Determine the [X, Y] coordinate at the center of the cell enclosing the given text.  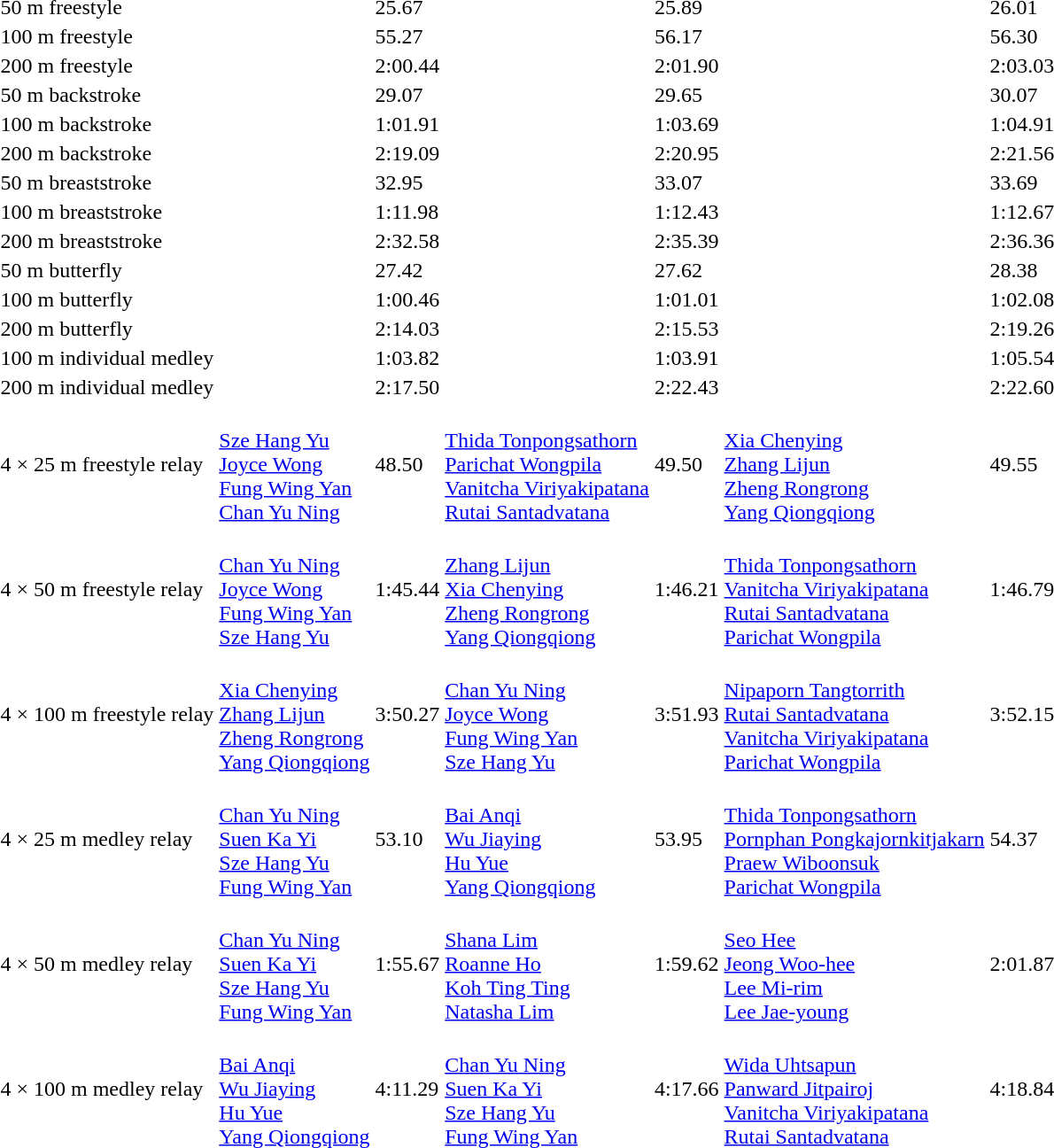
Shana LimRoanne HoKoh Ting TingNatasha Lim [547, 964]
56.17 [686, 36]
Thida TonpongsathornPornphan PongkajornkitjakarnPraew WiboonsukParichat Wongpila [854, 839]
53.10 [407, 839]
1:46.21 [686, 589]
55.27 [407, 36]
Thida TonpongsathornVanitcha ViriyakipatanaRutai SantadvatanaParichat Wongpila [854, 589]
48.50 [407, 464]
2:17.50 [407, 387]
1:11.98 [407, 212]
1:12.43 [686, 212]
1:01.01 [686, 299]
1:55.67 [407, 964]
2:00.44 [407, 66]
1:00.46 [407, 299]
49.50 [686, 464]
2:35.39 [686, 241]
Bai AnqiWu JiayingHu YueYang Qiongqiong [547, 839]
53.95 [686, 839]
1:45.44 [407, 589]
33.07 [686, 182]
29.65 [686, 95]
27.42 [407, 270]
32.95 [407, 182]
1:59.62 [686, 964]
3:50.27 [407, 714]
1:03.69 [686, 124]
2:20.95 [686, 153]
29.07 [407, 95]
2:14.03 [407, 329]
2:22.43 [686, 387]
2:19.09 [407, 153]
1:01.91 [407, 124]
2:32.58 [407, 241]
Sze Hang YuJoyce WongFung Wing YanChan Yu Ning [294, 464]
Zhang LijunXia ChenyingZheng RongrongYang Qiongqiong [547, 589]
Thida TonpongsathornParichat WongpilaVanitcha ViriyakipatanaRutai Santadvatana [547, 464]
3:51.93 [686, 714]
1:03.82 [407, 358]
2:01.90 [686, 66]
27.62 [686, 270]
2:15.53 [686, 329]
Seo HeeJeong Woo-heeLee Mi-rimLee Jae-young [854, 964]
Nipaporn TangtorrithRutai SantadvatanaVanitcha ViriyakipatanaParichat Wongpila [854, 714]
1:03.91 [686, 358]
